Return [x, y] of the center of cell containing provided text 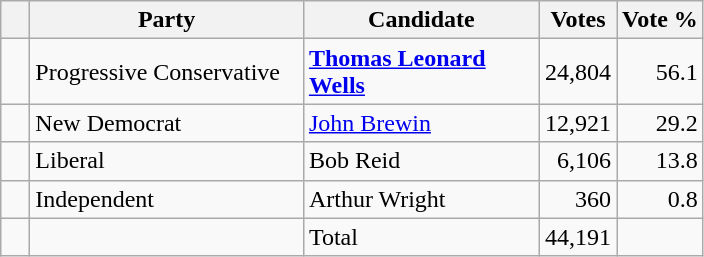
12,921 [578, 123]
John Brewin [421, 123]
6,106 [578, 161]
13.8 [660, 161]
Liberal [167, 161]
0.8 [660, 199]
Arthur Wright [421, 199]
New Democrat [167, 123]
Thomas Leonard Wells [421, 72]
Bob Reid [421, 161]
Progressive Conservative [167, 72]
Independent [167, 199]
360 [578, 199]
24,804 [578, 72]
Vote % [660, 20]
Total [421, 237]
29.2 [660, 123]
Party [167, 20]
44,191 [578, 237]
56.1 [660, 72]
Votes [578, 20]
Candidate [421, 20]
